Return the (x, y) coordinate for the center point of the cell that contains the specified text.  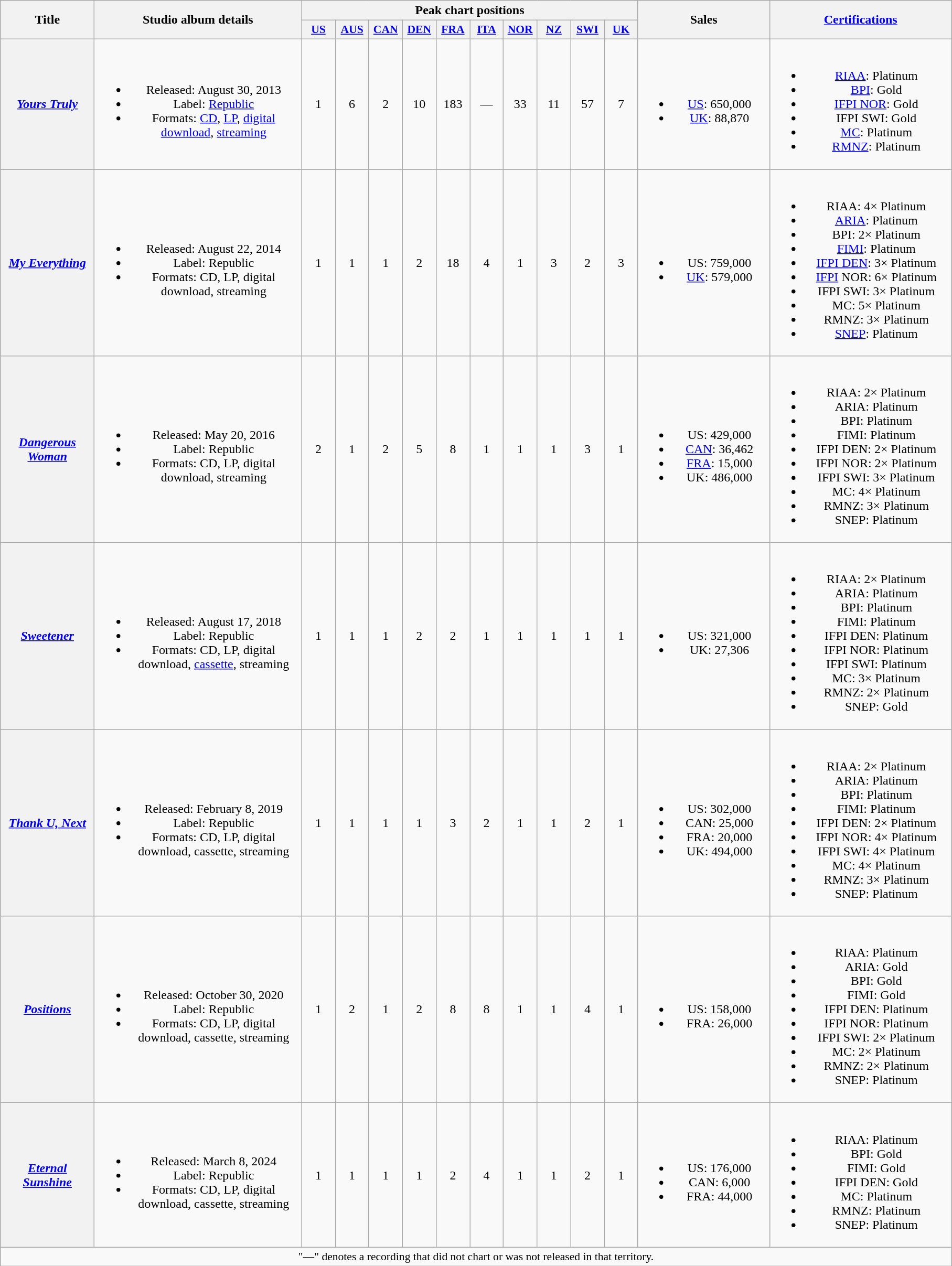
ITA (487, 30)
— (487, 104)
Certifications (860, 20)
Sales (704, 20)
11 (554, 104)
NOR (520, 30)
Dangerous Woman (47, 449)
SWI (587, 30)
AUS (352, 30)
Released: February 8, 2019Label: RepublicFormats: CD, LP, digital download, cassette, streaming (198, 823)
Sweetener (47, 636)
33 (520, 104)
RIAA: PlatinumBPI: GoldFIMI: GoldIFPI DEN: GoldMC: PlatinumRMNZ: PlatinumSNEP: Platinum (860, 1175)
Released: August 17, 2018Label: RepublicFormats: CD, LP, digital download, cassette, streaming (198, 636)
57 (587, 104)
US: 158,000FRA: 26,000 (704, 1010)
Eternal Sunshine (47, 1175)
"—" denotes a recording that did not chart or was not released in that territory. (476, 1257)
CAN (386, 30)
7 (621, 104)
Released: August 22, 2014Label: RepublicFormats: CD, LP, digital download, streaming (198, 262)
US: 302,000CAN: 25,000FRA: 20,000UK: 494,000 (704, 823)
US: 759,000UK: 579,000 (704, 262)
Released: March 8, 2024Label: RepublicFormats: CD, LP, digital download, cassette, streaming (198, 1175)
Released: August 30, 2013Label: RepublicFormats: CD, LP, digital download, streaming (198, 104)
Studio album details (198, 20)
US (318, 30)
Yours Truly (47, 104)
Thank U, Next (47, 823)
Title (47, 20)
Released: May 20, 2016Label: RepublicFormats: CD, LP, digital download, streaming (198, 449)
RIAA: PlatinumARIA: GoldBPI: GoldFIMI: GoldIFPI DEN: PlatinumIFPI NOR: PlatinumIFPI SWI: 2× PlatinumMC: 2× PlatinumRMNZ: 2× PlatinumSNEP: Platinum (860, 1010)
US: 321,000UK: 27,306 (704, 636)
18 (453, 262)
US: 176,000CAN: 6,000FRA: 44,000 (704, 1175)
US: 650,000UK: 88,870 (704, 104)
Positions (47, 1010)
10 (419, 104)
5 (419, 449)
183 (453, 104)
RIAA: PlatinumBPI: GoldIFPI NOR: GoldIFPI SWI: GoldMC: PlatinumRMNZ: Platinum (860, 104)
FRA (453, 30)
US: 429,000CAN: 36,462FRA: 15,000UK: 486,000 (704, 449)
NZ (554, 30)
DEN (419, 30)
6 (352, 104)
My Everything (47, 262)
Released: October 30, 2020Label: RepublicFormats: CD, LP, digital download, cassette, streaming (198, 1010)
UK (621, 30)
Peak chart positions (470, 10)
